Return (x, y) of the center of cell containing provided text 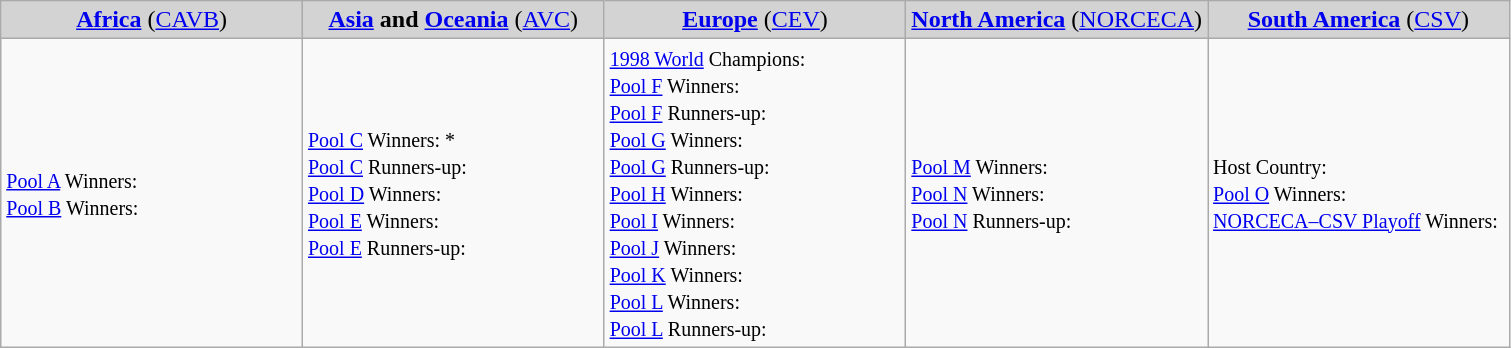
South America (CSV) (1359, 20)
Pool C Winners: *Pool C Runners-up: Pool D Winners: Pool E Winners: Pool E Runners-up: (453, 193)
North America (NORCECA) (1057, 20)
Pool A Winners: Pool B Winners: (152, 193)
Africa (CAVB) (152, 20)
Host Country: Pool O Winners: NORCECA–CSV Playoff Winners: (1359, 193)
Pool M Winners: Pool N Winners: Pool N Runners-up: (1057, 193)
Asia and Oceania (AVC) (453, 20)
Europe (CEV) (755, 20)
